Detect which cell encompasses the target text, then output its [x, y] center coordinate. 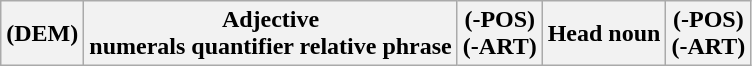
Head noun [604, 34]
(DEM) [42, 34]
Adjectivenumerals quantifier relative phrase [271, 34]
